Pinpoint the cell where the given text exists, returning its (x, y) midpoint coordinate. 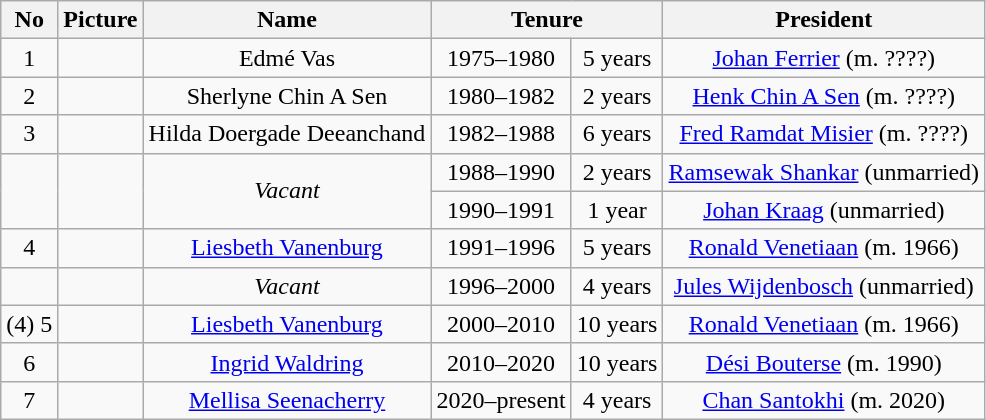
Tenure (547, 20)
Hilda Doergade Deeanchand (287, 134)
1 year (617, 210)
Sherlyne Chin A Sen (287, 96)
President (824, 20)
Edmé Vas (287, 58)
1980–1982 (501, 96)
(4) 5 (30, 324)
4 (30, 248)
Dési Bouterse (m. 1990) (824, 362)
Picture (100, 20)
Name (287, 20)
3 (30, 134)
2 (30, 96)
1 (30, 58)
Chan Santokhi (m. 2020) (824, 400)
1988–1990 (501, 172)
7 (30, 400)
Jules Wijdenbosch (unmarried) (824, 286)
1991–1996 (501, 248)
Johan Ferrier (m. ????) (824, 58)
Henk Chin A Sen (m. ????) (824, 96)
2000–2010 (501, 324)
Johan Kraag (unmarried) (824, 210)
6 (30, 362)
Ingrid Waldring (287, 362)
2010–2020 (501, 362)
No (30, 20)
1990–1991 (501, 210)
Ramsewak Shankar (unmarried) (824, 172)
1975–1980 (501, 58)
6 years (617, 134)
Fred Ramdat Misier (m. ????) (824, 134)
2020–present (501, 400)
1982–1988 (501, 134)
Mellisa Seenacherry (287, 400)
1996–2000 (501, 286)
